From the cell containing the given text, extract its center point as (x, y) coordinate. 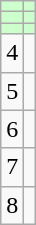
5 (12, 91)
6 (12, 129)
8 (12, 205)
4 (12, 53)
7 (12, 167)
